From the cell containing the given text, extract its center point as [X, Y] coordinate. 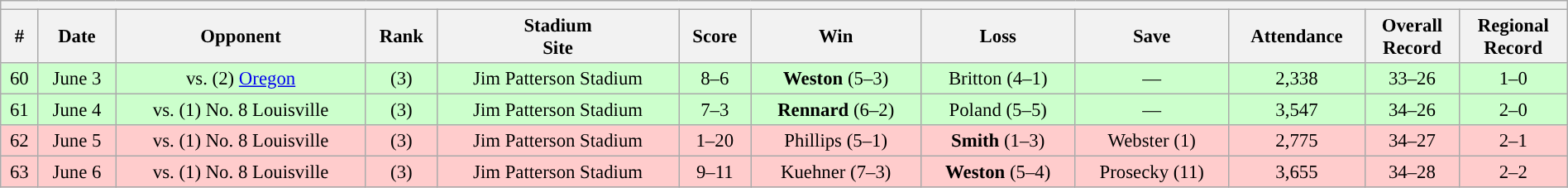
Webster (1) [1151, 141]
Smith (1–3) [997, 141]
Prosecky (11) [1151, 172]
Weston (5–4) [997, 172]
33–26 [1413, 79]
Save [1151, 36]
2–0 [1513, 110]
3,547 [1297, 110]
62 [20, 141]
9–11 [715, 172]
June 6 [77, 172]
34–26 [1413, 110]
7–3 [715, 110]
June 3 [77, 79]
StadiumSite [558, 36]
1–20 [715, 141]
vs. (2) Oregon [241, 79]
Opponent [241, 36]
61 [20, 110]
34–28 [1413, 172]
Phillips (5–1) [835, 141]
2,775 [1297, 141]
Attendance [1297, 36]
Score [715, 36]
RegionalRecord [1513, 36]
1–0 [1513, 79]
# [20, 36]
2–1 [1513, 141]
Date [77, 36]
Weston (5–3) [835, 79]
Rennard (6–2) [835, 110]
Win [835, 36]
OverallRecord [1413, 36]
60 [20, 79]
Kuehner (7–3) [835, 172]
June 4 [77, 110]
2–2 [1513, 172]
June 5 [77, 141]
2,338 [1297, 79]
Loss [997, 36]
Rank [401, 36]
63 [20, 172]
Poland (5–5) [997, 110]
3,655 [1297, 172]
34–27 [1413, 141]
8–6 [715, 79]
Britton (4–1) [997, 79]
